From the cell containing the given text, extract its center point as (X, Y) coordinate. 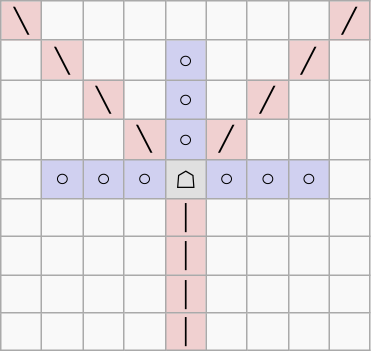
☖ (186, 179)
